Return the (x, y) coordinate for the center point of the cell that contains the specified text.  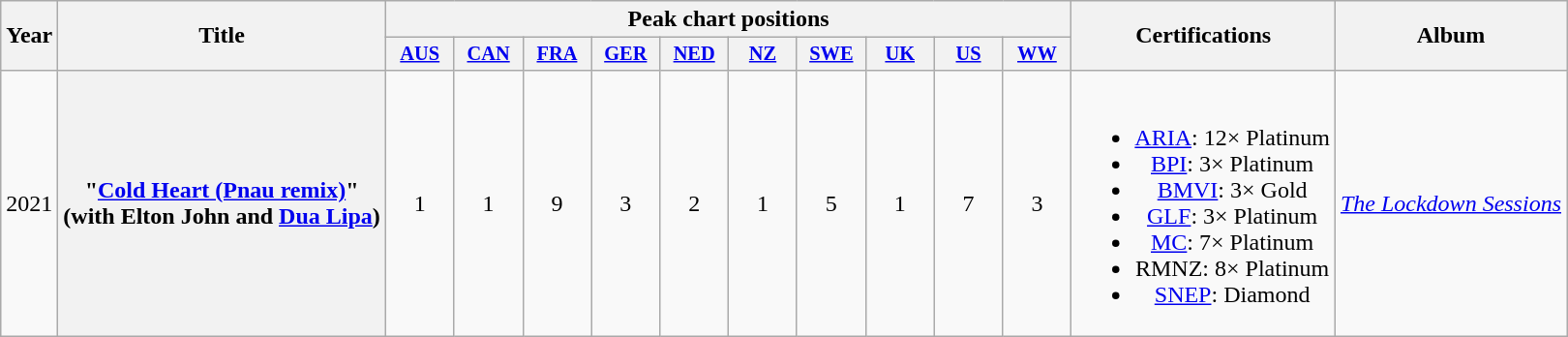
AUS (420, 54)
Certifications (1204, 36)
Peak chart positions (728, 19)
SWE (830, 54)
US (968, 54)
WW (1038, 54)
Title (223, 36)
7 (968, 203)
2021 (29, 203)
The Lockdown Sessions (1450, 203)
ARIA: 12× PlatinumBPI: 3× PlatinumBMVI: 3× GoldGLF: 3× PlatinumMC: 7× PlatinumRMNZ: 8× PlatinumSNEP: Diamond (1204, 203)
FRA (558, 54)
GER (625, 54)
CAN (488, 54)
Year (29, 36)
5 (830, 203)
9 (558, 203)
"Cold Heart (Pnau remix)"(with Elton John and Dua Lipa) (223, 203)
2 (695, 203)
UK (900, 54)
NZ (763, 54)
Album (1450, 36)
NED (695, 54)
